Determine the [x, y] coordinate at the center of the cell enclosing the given text.  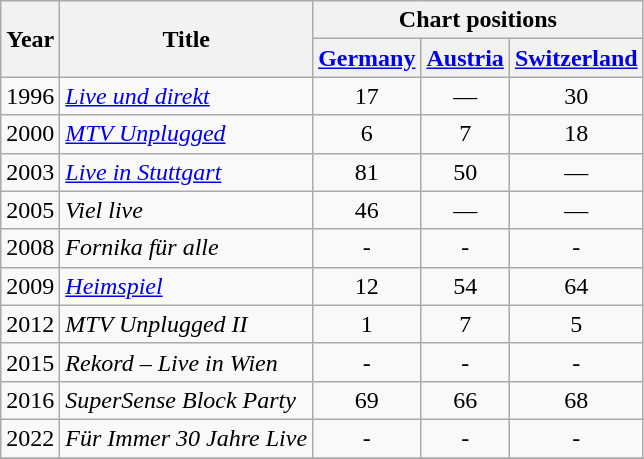
64 [576, 286]
17 [367, 96]
Switzerland [576, 58]
18 [576, 134]
Heimspiel [186, 286]
6 [367, 134]
12 [367, 286]
1996 [30, 96]
Viel live [186, 210]
Rekord – Live in Wien [186, 362]
MTV Unplugged II [186, 324]
2009 [30, 286]
69 [367, 400]
30 [576, 96]
2008 [30, 248]
Für Immer 30 Jahre Live [186, 438]
Live in Stuttgart [186, 172]
2015 [30, 362]
5 [576, 324]
2005 [30, 210]
50 [465, 172]
66 [465, 400]
2003 [30, 172]
Austria [465, 58]
1 [367, 324]
Chart positions [478, 20]
54 [465, 286]
Live und direkt [186, 96]
81 [367, 172]
Year [30, 39]
Germany [367, 58]
SuperSense Block Party [186, 400]
68 [576, 400]
2012 [30, 324]
Fornika für alle [186, 248]
2022 [30, 438]
2000 [30, 134]
46 [367, 210]
Title [186, 39]
2016 [30, 400]
MTV Unplugged [186, 134]
